Search for the cell housing the specified text and yield its [X, Y] center coordinate. 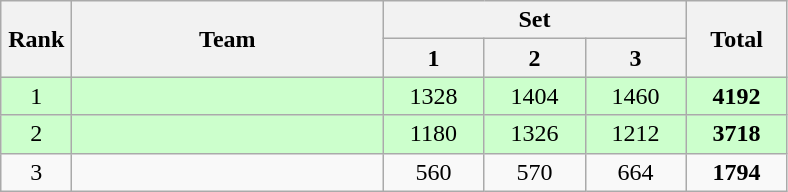
570 [534, 172]
1212 [636, 134]
Total [736, 39]
4192 [736, 96]
1404 [534, 96]
Rank [36, 39]
1326 [534, 134]
3718 [736, 134]
Set [534, 20]
664 [636, 172]
Team [228, 39]
1328 [434, 96]
1794 [736, 172]
1180 [434, 134]
1460 [636, 96]
560 [434, 172]
